Detect which cell encompasses the target text, then output its (X, Y) center coordinate. 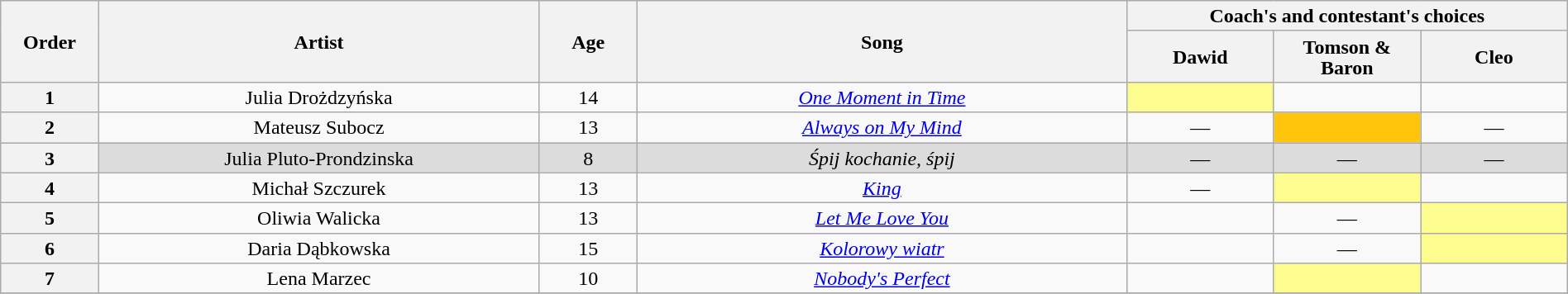
Coach's and contestant's choices (1346, 17)
Cleo (1494, 56)
3 (50, 157)
6 (50, 248)
Artist (319, 41)
Śpij kochanie, śpij (882, 157)
4 (50, 188)
Order (50, 41)
King (882, 188)
Julia Pluto-Prondzinska (319, 157)
Kolorowy wiatr (882, 248)
2 (50, 127)
Tomson & Baron (1347, 56)
15 (588, 248)
Julia Drożdzyńska (319, 97)
7 (50, 279)
Song (882, 41)
Always on My Mind (882, 127)
1 (50, 97)
Nobody's Perfect (882, 279)
Let Me Love You (882, 218)
Age (588, 41)
10 (588, 279)
Oliwia Walicka (319, 218)
Daria Dąbkowska (319, 248)
Dawid (1200, 56)
14 (588, 97)
One Moment in Time (882, 97)
Michał Szczurek (319, 188)
8 (588, 157)
5 (50, 218)
Lena Marzec (319, 279)
Mateusz Subocz (319, 127)
